Pinpoint the cell where the given text exists, returning its [X, Y] midpoint coordinate. 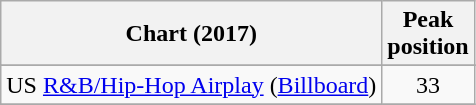
33 [428, 85]
Peakposition [428, 34]
Chart (2017) [192, 34]
US R&B/Hip-Hop Airplay (Billboard) [192, 85]
